Determine the [X, Y] coordinate at the center of the cell enclosing the given text.  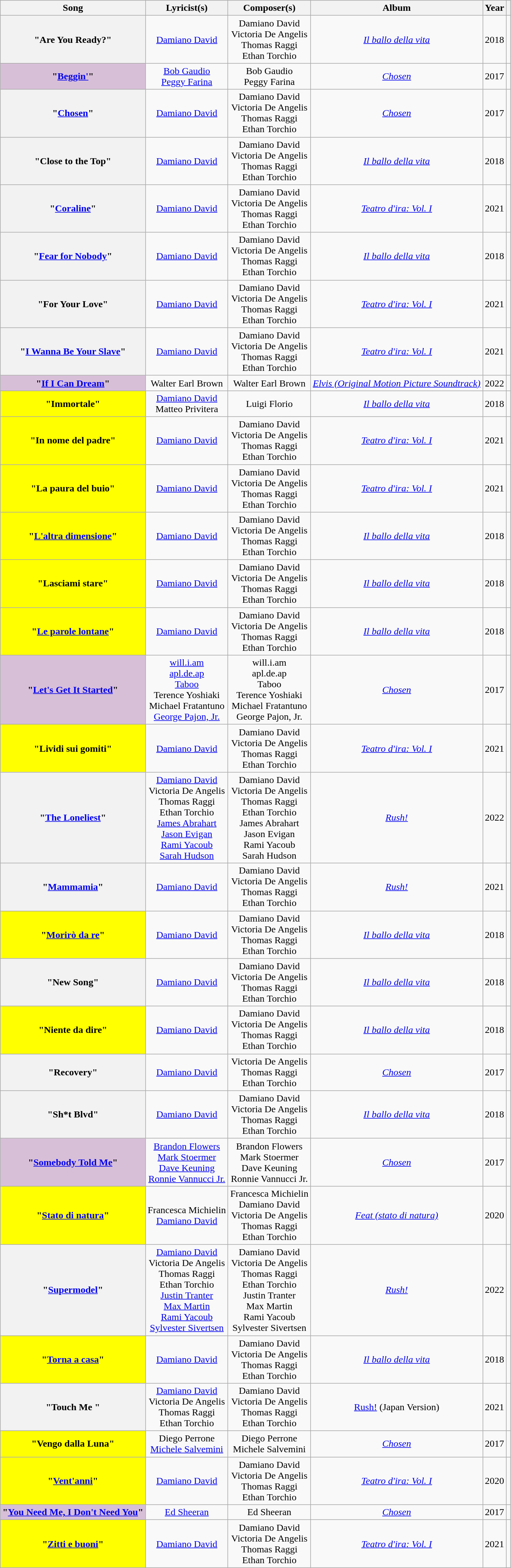
Feat (stato di natura) [397, 1215]
"Niente da dire" [73, 1030]
"Lasciami stare" [73, 584]
"I Wanna Be Your Slave" [73, 352]
Song [73, 8]
"New Song" [73, 982]
Year [495, 8]
"Close to the Top" [73, 161]
Album [397, 8]
"Touch Me " [73, 1407]
"For Your Love" [73, 304]
Lyricist(s) [187, 8]
"Are You Ready?" [73, 39]
Francesca Michielin Damiano David Victoria De Angelis Thomas Raggi Ethan Torchio [269, 1215]
Francesca Michielin Damiano David [187, 1215]
"Chosen" [73, 113]
"Somebody Told Me" [73, 1162]
"L'altra dimensione" [73, 536]
"If I Can Dream" [73, 383]
"Beggin'" [73, 76]
Rush! (Japan Version) [397, 1407]
"Fear for Nobody" [73, 256]
"Torna a casa" [73, 1359]
"Immortale" [73, 404]
"Coraline" [73, 208]
"Lividi sui gomiti" [73, 748]
Damiano David Matteo Privitera [187, 404]
"Let's Get It Started" [73, 690]
"Supermodel" [73, 1290]
"In nome del padre" [73, 441]
Composer(s) [269, 8]
"Recovery" [73, 1072]
"Vengo dalla Luna" [73, 1444]
Elvis (Original Motion Picture Soundtrack) [397, 383]
Luigi Florio [269, 404]
"Zitti e buoni" [73, 1544]
"La paura del buio" [73, 489]
Victoria De Angelis Thomas Raggi Ethan Torchio [269, 1072]
"Vent'anni" [73, 1481]
"Morirò da re" [73, 935]
"The Loneliest" [73, 818]
"You Need Me, I Don't Need You" [73, 1512]
"Mammamia" [73, 887]
"Le parole lontane" [73, 631]
"Sh*t Blvd" [73, 1114]
"Stato di natura" [73, 1215]
